Return (X, Y) of the center of cell containing provided text 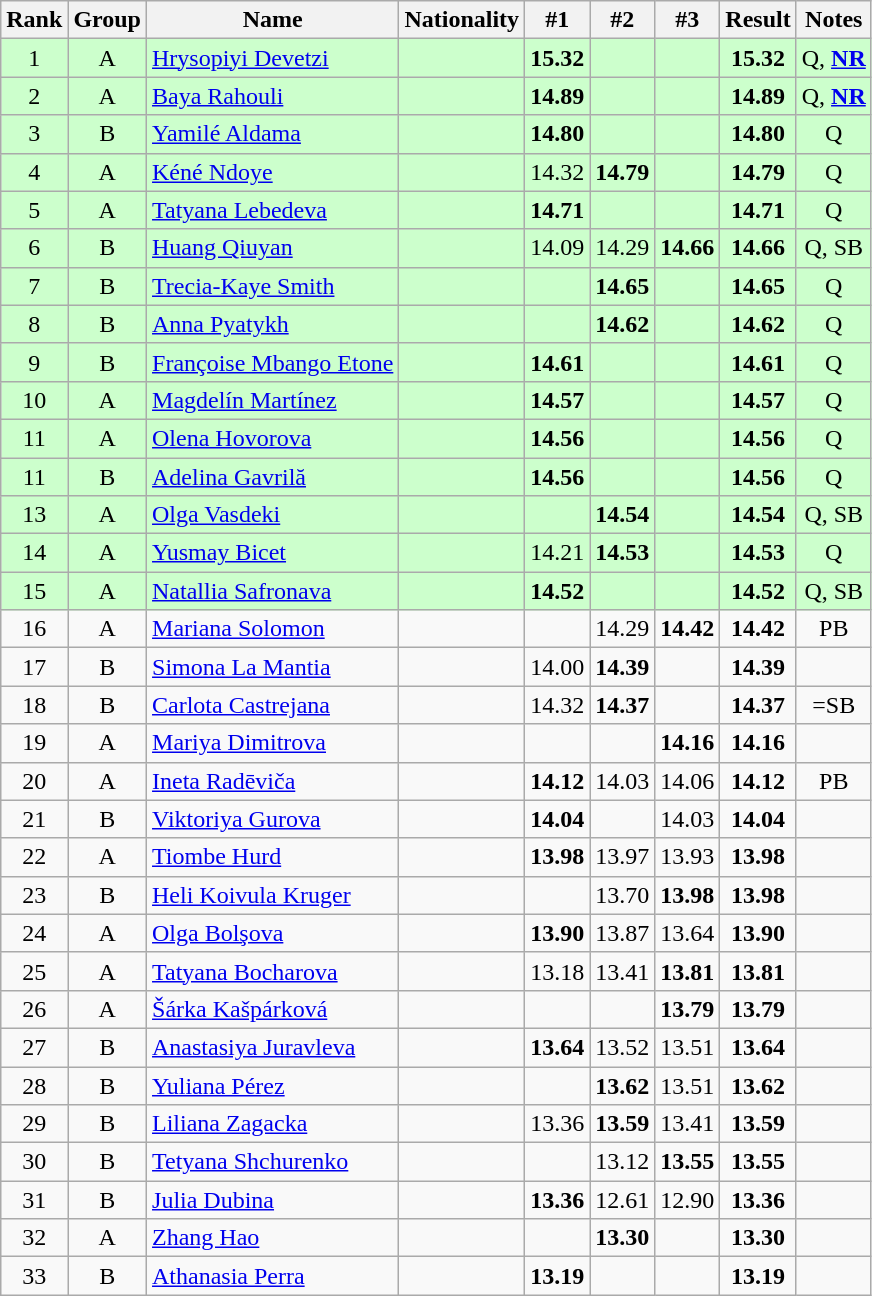
Kéné Ndoye (273, 172)
Adelina Gavrilă (273, 477)
Yamilé Aldama (273, 134)
Hrysopiyi Devetzi (273, 58)
25 (34, 971)
Group (108, 20)
Julia Dubina (273, 1200)
Tiombe Hurd (273, 857)
Athanasia Perra (273, 1276)
Result (758, 20)
22 (34, 857)
24 (34, 933)
13.18 (558, 971)
Natallia Safronava (273, 591)
28 (34, 1085)
14 (34, 553)
8 (34, 324)
14.06 (688, 781)
#2 (622, 20)
17 (34, 667)
Yuliana Pérez (273, 1085)
13.52 (622, 1047)
Nationality (462, 20)
5 (34, 210)
=SB (834, 705)
Viktoriya Gurova (273, 819)
Liliana Zagacka (273, 1124)
Tetyana Shchurenko (273, 1162)
Name (273, 20)
Huang Qiuyan (273, 248)
30 (34, 1162)
18 (34, 705)
#1 (558, 20)
Mariana Solomon (273, 629)
Magdelín Martínez (273, 400)
Carlota Castrejana (273, 705)
7 (34, 286)
10 (34, 400)
13 (34, 515)
Zhang Hao (273, 1238)
#3 (688, 20)
14.09 (558, 248)
13.70 (622, 895)
13.87 (622, 933)
26 (34, 1009)
3 (34, 134)
29 (34, 1124)
13.97 (622, 857)
31 (34, 1200)
Françoise Mbango Etone (273, 362)
15 (34, 591)
Baya Rahouli (273, 96)
Anna Pyatykh (273, 324)
Anastasiya Juravleva (273, 1047)
4 (34, 172)
Rank (34, 20)
14.21 (558, 553)
23 (34, 895)
Yusmay Bicet (273, 553)
Tatyana Lebedeva (273, 210)
Trecia-Kaye Smith (273, 286)
Olga Bolşova (273, 933)
Notes (834, 20)
19 (34, 743)
Olena Hovorova (273, 438)
20 (34, 781)
Simona La Mantia (273, 667)
6 (34, 248)
33 (34, 1276)
13.12 (622, 1162)
Olga Vasdeki (273, 515)
27 (34, 1047)
12.90 (688, 1200)
21 (34, 819)
16 (34, 629)
Tatyana Bocharova (273, 971)
12.61 (622, 1200)
13.93 (688, 857)
1 (34, 58)
Mariya Dimitrova (273, 743)
Ineta Radēviča (273, 781)
32 (34, 1238)
2 (34, 96)
Šárka Kašpárková (273, 1009)
14.00 (558, 667)
9 (34, 362)
Heli Koivula Kruger (273, 895)
